Pinpoint the cell where the given text exists, returning its (X, Y) midpoint coordinate. 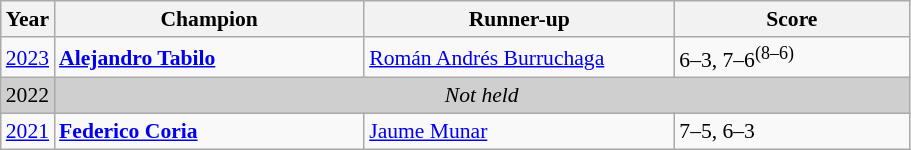
2023 (28, 58)
Alejandro Tabilo (209, 58)
Román Andrés Burruchaga (519, 58)
Runner-up (519, 19)
Score (792, 19)
7–5, 6–3 (792, 132)
Jaume Munar (519, 132)
Not held (482, 96)
2022 (28, 96)
Champion (209, 19)
Federico Coria (209, 132)
Year (28, 19)
2021 (28, 132)
6–3, 7–6(8–6) (792, 58)
